Detect which cell encompasses the target text, then output its (x, y) center coordinate. 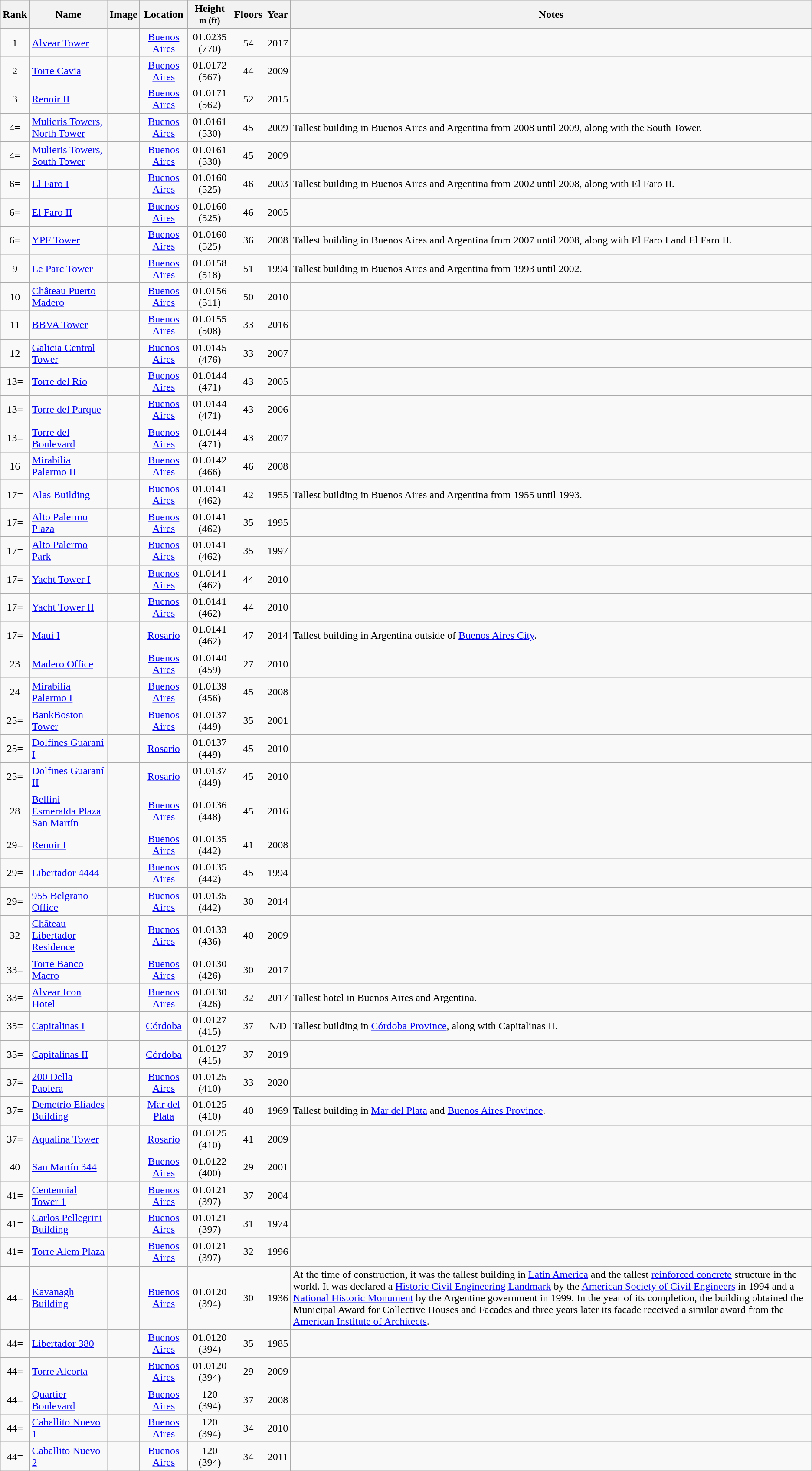
Tallest hotel in Buenos Aires and Argentina. (551, 998)
Aqualina Tower (69, 1139)
Year (278, 15)
Château Libertador Residence (69, 936)
BankBoston Tower (69, 720)
2019 (278, 1054)
1 (15, 43)
Torre Banco Macro (69, 969)
2003 (278, 184)
01.0139 (456) (210, 692)
01.0158 (518) (210, 268)
Dolfines Guaraní II (69, 777)
955 Belgrano Office (69, 902)
Mar del Plata (164, 1111)
Galicia Central Tower (69, 353)
01.0172 (567) (210, 71)
Bellini Esmeralda Plaza San Martín (69, 811)
Heightm (ft) (210, 15)
Tallest building in Buenos Aires and Argentina from 1993 until 2002. (551, 268)
36 (248, 240)
01.0156 (511) (210, 297)
N/D (278, 1026)
Torre del Río (69, 382)
1995 (278, 522)
1955 (278, 495)
Mulieris Towers, South Tower (69, 155)
50 (248, 297)
01.0142 (466) (210, 466)
Tallest building in Buenos Aires and Argentina from 1955 until 1993. (551, 495)
Tallest building in Buenos Aires and Argentina from 2002 until 2008, along with El Faro II. (551, 184)
Yacht Tower I (69, 579)
Torre del Boulevard (69, 438)
28 (15, 811)
BBVA Tower (69, 325)
24 (15, 692)
Alto Palermo Park (69, 551)
Château Puerto Madero (69, 297)
2011 (278, 1456)
Renoir I (69, 845)
1936 (278, 1298)
Tallest building in Buenos Aires and Argentina from 2008 until 2009, along with the South Tower. (551, 128)
01.0140 (459) (210, 664)
Mirabilia Palermo I (69, 692)
1974 (278, 1224)
Tallest building in Córdoba Province, along with Capitalinas II. (551, 1026)
11 (15, 325)
3 (15, 99)
2015 (278, 99)
Tallest building in Mar del Plata and Buenos Aires Province. (551, 1111)
Kavanagh Building (69, 1298)
Torre Cavia (69, 71)
16 (15, 466)
1997 (278, 551)
Name (69, 15)
Libertador 380 (69, 1343)
1996 (278, 1251)
Centennial Tower 1 (69, 1195)
Capitalinas I (69, 1026)
51 (248, 268)
27 (248, 664)
2 (15, 71)
Alas Building (69, 495)
2006 (278, 410)
1969 (278, 1111)
Carlos Pellegrini Building (69, 1224)
Mirabilia Palermo II (69, 466)
Yacht Tower II (69, 607)
Madero Office (69, 664)
01.0136 (448) (210, 811)
Torre Alem Plaza (69, 1251)
Tallest building in Buenos Aires and Argentina from 2007 until 2008, along with El Faro I and El Faro II. (551, 240)
Location (164, 15)
Torre del Parque (69, 410)
01.0171 (562) (210, 99)
Mulieris Towers, North Tower (69, 128)
Renoir II (69, 99)
10 (15, 297)
01.0235 (770) (210, 43)
El Faro II (69, 212)
Alvear Tower (69, 43)
200 Della Paolera (69, 1082)
31 (248, 1224)
Torre Alcorta (69, 1372)
01.0145 (476) (210, 353)
Le Parc Tower (69, 268)
47 (248, 635)
Caballito Nuevo 2 (69, 1456)
Libertador 4444 (69, 873)
Rank (15, 15)
Caballito Nuevo 1 (69, 1428)
2020 (278, 1082)
Image (123, 15)
01.0155 (508) (210, 325)
01.0122 (400) (210, 1167)
Capitalinas II (69, 1054)
52 (248, 99)
9 (15, 268)
23 (15, 664)
Quartier Boulevard (69, 1400)
El Faro I (69, 184)
42 (248, 495)
12 (15, 353)
54 (248, 43)
Alto Palermo Plaza (69, 522)
Floors (248, 15)
Tallest building in Argentina outside of Buenos Aires City. (551, 635)
Maui I (69, 635)
YPF Tower (69, 240)
Alvear Icon Hotel (69, 998)
01.0133 (436) (210, 936)
Notes (551, 15)
San Martín 344 (69, 1167)
Demetrio Elíades Building (69, 1111)
1985 (278, 1343)
2004 (278, 1195)
Dolfines Guaraní I (69, 748)
